Return (X, Y) of the center of cell containing provided text 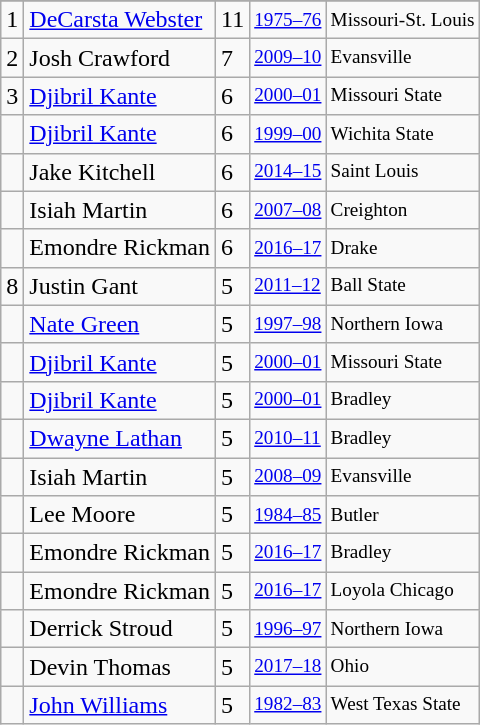
Dwayne Lathan (120, 438)
Devin Thomas (120, 667)
2010–11 (288, 438)
1982–83 (288, 705)
Saint Louis (402, 172)
Nate Green (120, 324)
8 (12, 286)
Josh Crawford (120, 58)
DeCarsta Webster (120, 20)
Missouri-St. Louis (402, 20)
1996–97 (288, 629)
1999–00 (288, 134)
Drake (402, 248)
1 (12, 20)
2011–12 (288, 286)
2008–09 (288, 477)
2014–15 (288, 172)
Justin Gant (120, 286)
Ball State (402, 286)
Ohio (402, 667)
2007–08 (288, 210)
Creighton (402, 210)
Wichita State (402, 134)
7 (233, 58)
2017–18 (288, 667)
Butler (402, 515)
West Texas State (402, 705)
Loyola Chicago (402, 591)
2009–10 (288, 58)
John Williams (120, 705)
2 (12, 58)
Lee Moore (120, 515)
1975–76 (288, 20)
1984–85 (288, 515)
Jake Kitchell (120, 172)
3 (12, 96)
1997–98 (288, 324)
Derrick Stroud (120, 629)
11 (233, 20)
